Capture the cell that displays the provided text and extract its (X, Y) central coordinate. 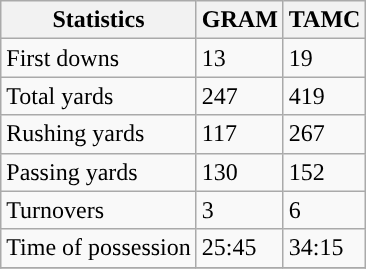
Total yards (99, 96)
419 (324, 96)
First downs (99, 58)
GRAM (240, 20)
TAMC (324, 20)
13 (240, 58)
117 (240, 134)
19 (324, 58)
Passing yards (99, 172)
152 (324, 172)
3 (240, 210)
247 (240, 96)
267 (324, 134)
Time of possession (99, 248)
130 (240, 172)
Statistics (99, 20)
25:45 (240, 248)
6 (324, 210)
Turnovers (99, 210)
34:15 (324, 248)
Rushing yards (99, 134)
